Determine the (x, y) coordinate at the center of the cell enclosing the given text.  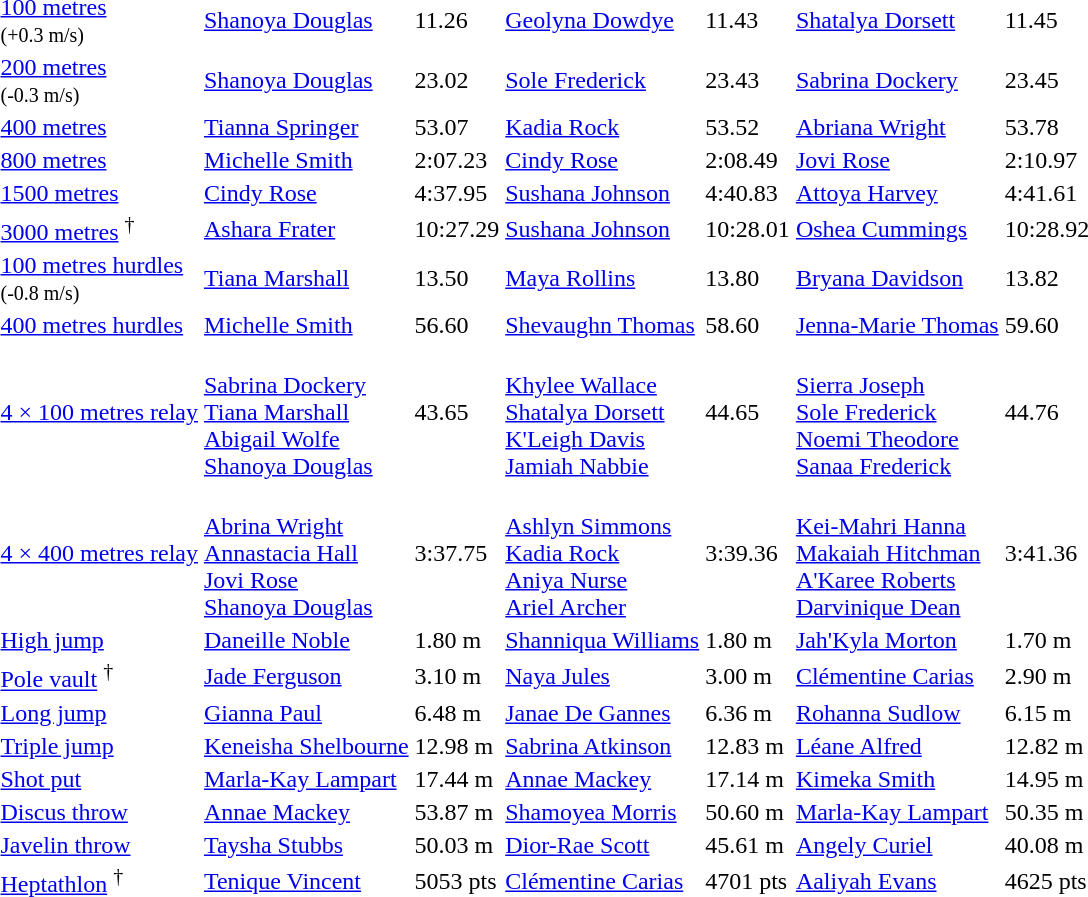
Khylee WallaceShatalya DorsettK'Leigh DavisJamiah Nabbie (602, 412)
6.36 m (748, 713)
3:39.36 (748, 553)
12.83 m (748, 746)
Shanniqua Williams (602, 640)
Sierra JosephSole FrederickNoemi TheodoreSanaa Frederick (897, 412)
Dior-Rae Scott (602, 845)
Janae De Gannes (602, 713)
Shanoya Douglas (306, 80)
Daneille Noble (306, 640)
Kadia Rock (602, 127)
53.07 (457, 127)
13.50 (457, 278)
Bryana Davidson (897, 278)
4:40.83 (748, 193)
Shamoyea Morris (602, 812)
2:08.49 (748, 160)
Rohanna Sudlow (897, 713)
3.10 m (457, 676)
3:37.75 (457, 553)
23.43 (748, 80)
Tianna Springer (306, 127)
58.60 (748, 325)
Oshea Cummings (897, 229)
6.48 m (457, 713)
Angely Curiel (897, 845)
56.60 (457, 325)
Taysha Stubbs (306, 845)
3.00 m (748, 676)
53.52 (748, 127)
43.65 (457, 412)
Sole Frederick (602, 80)
Keneisha Shelbourne (306, 746)
10:27.29 (457, 229)
Shevaughn Thomas (602, 325)
2:07.23 (457, 160)
50.03 m (457, 845)
Jovi Rose (897, 160)
Sabrina DockeryTiana MarshallAbigail WolfeShanoya Douglas (306, 412)
12.98 m (457, 746)
Maya Rollins (602, 278)
Kei-Mahri HannaMakaiah HitchmanA'Karee RobertsDarvinique Dean (897, 553)
Ashara Frater (306, 229)
Abriana Wright (897, 127)
50.60 m (748, 812)
4:37.95 (457, 193)
Jah'Kyla Morton (897, 640)
Clémentine Carias (897, 676)
Léane Alfred (897, 746)
Tiana Marshall (306, 278)
Ashlyn SimmonsKadia RockAniya NurseAriel Archer (602, 553)
Sabrina Atkinson (602, 746)
45.61 m (748, 845)
44.65 (748, 412)
13.80 (748, 278)
17.14 m (748, 779)
Abrina WrightAnnastacia HallJovi RoseShanoya Douglas (306, 553)
Naya Jules (602, 676)
10:28.01 (748, 229)
23.02 (457, 80)
Attoya Harvey (897, 193)
Jenna-Marie Thomas (897, 325)
53.87 m (457, 812)
Jade Ferguson (306, 676)
Gianna Paul (306, 713)
17.44 m (457, 779)
Kimeka Smith (897, 779)
Sabrina Dockery (897, 80)
